Detect which cell encompasses the target text, then output its [x, y] center coordinate. 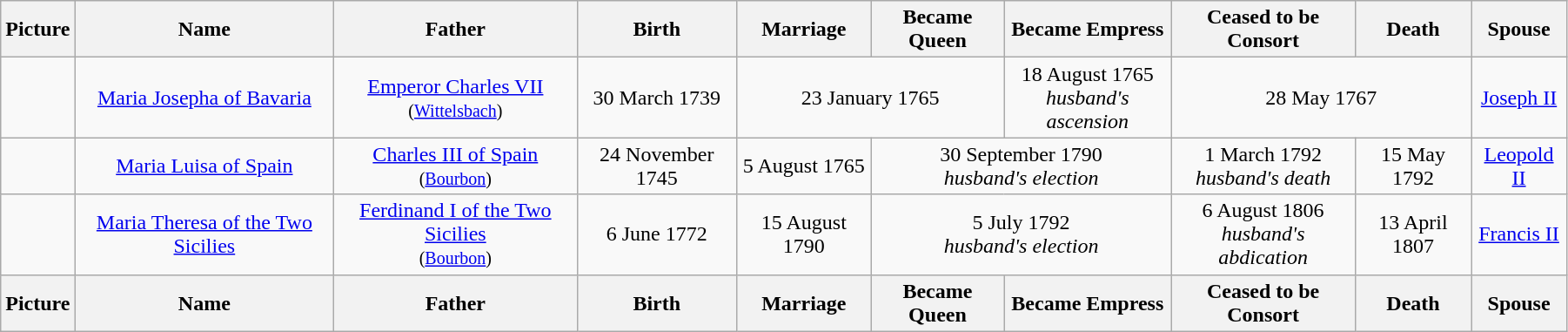
24 November 1745 [656, 166]
15 August 1790 [804, 234]
15 May 1792 [1413, 166]
Maria Luisa of Spain [204, 166]
1 March 1792husband's death [1263, 166]
Emperor Charles VII(Wittelsbach) [456, 98]
Maria Josepha of Bavaria [204, 98]
5 July 1792husband's election [1022, 234]
30 March 1739 [656, 98]
30 September 1790husband's election [1022, 166]
Ferdinand I of the Two Sicilies(Bourbon) [456, 234]
13 April 1807 [1413, 234]
28 May 1767 [1321, 98]
5 August 1765 [804, 166]
Francis II [1519, 234]
18 August 1765husband's ascension [1088, 98]
23 January 1765 [870, 98]
6 June 1772 [656, 234]
6 August 1806husband's abdication [1263, 234]
Joseph II [1519, 98]
Maria Theresa of the Two Sicilies [204, 234]
Charles III of Spain(Bourbon) [456, 166]
Leopold II [1519, 166]
